Locate the cell with the specified text and output its (x, y) center coordinate. 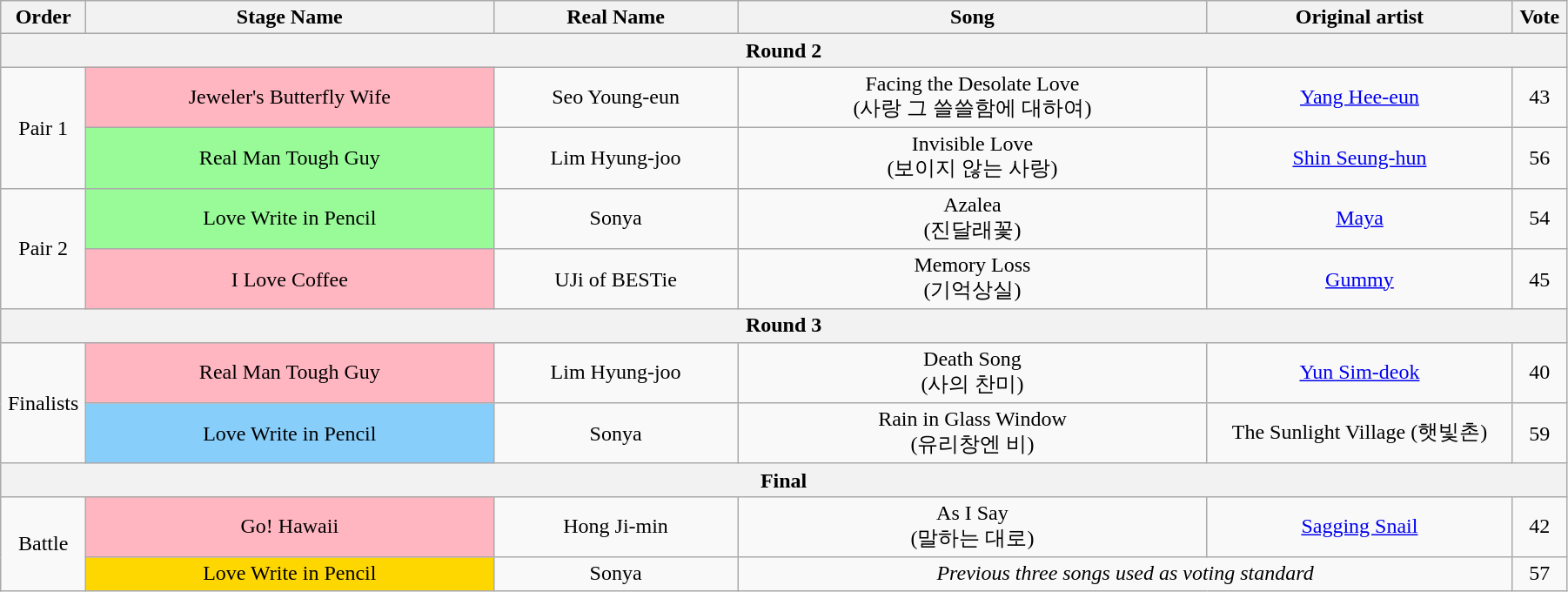
Memory Loss(기억상실) (973, 279)
Real Name (616, 17)
56 (1539, 158)
Death Song(사의 찬미) (973, 373)
Finalists (44, 402)
Facing the Desolate Love(사랑 그 쓸쓸함에 대하여) (973, 98)
Battle (44, 543)
Vote (1539, 17)
Go! Hawaii (290, 527)
Stage Name (290, 17)
Azalea(진달래꽃) (973, 219)
Final (784, 480)
UJi of BESTie (616, 279)
Pair 1 (44, 127)
Yang Hee-eun (1359, 98)
54 (1539, 219)
Previous three songs used as voting standard (1125, 574)
As I Say(말하는 대로) (973, 527)
Song (973, 17)
Sagging Snail (1359, 527)
Original artist (1359, 17)
Seo Young-eun (616, 98)
43 (1539, 98)
Gummy (1359, 279)
Round 3 (784, 326)
The Sunlight Village (햇빛촌) (1359, 434)
40 (1539, 373)
Round 2 (784, 50)
57 (1539, 574)
Maya (1359, 219)
59 (1539, 434)
Jeweler's Butterfly Wife (290, 98)
Rain in Glass Window(유리창엔 비) (973, 434)
Yun Sim-deok (1359, 373)
Shin Seung-hun (1359, 158)
45 (1539, 279)
Order (44, 17)
I Love Coffee (290, 279)
Pair 2 (44, 249)
Hong Ji-min (616, 527)
Invisible Love(보이지 않는 사랑) (973, 158)
42 (1539, 527)
